Provide the [X, Y] coordinate of the cell's center where the given text is located.  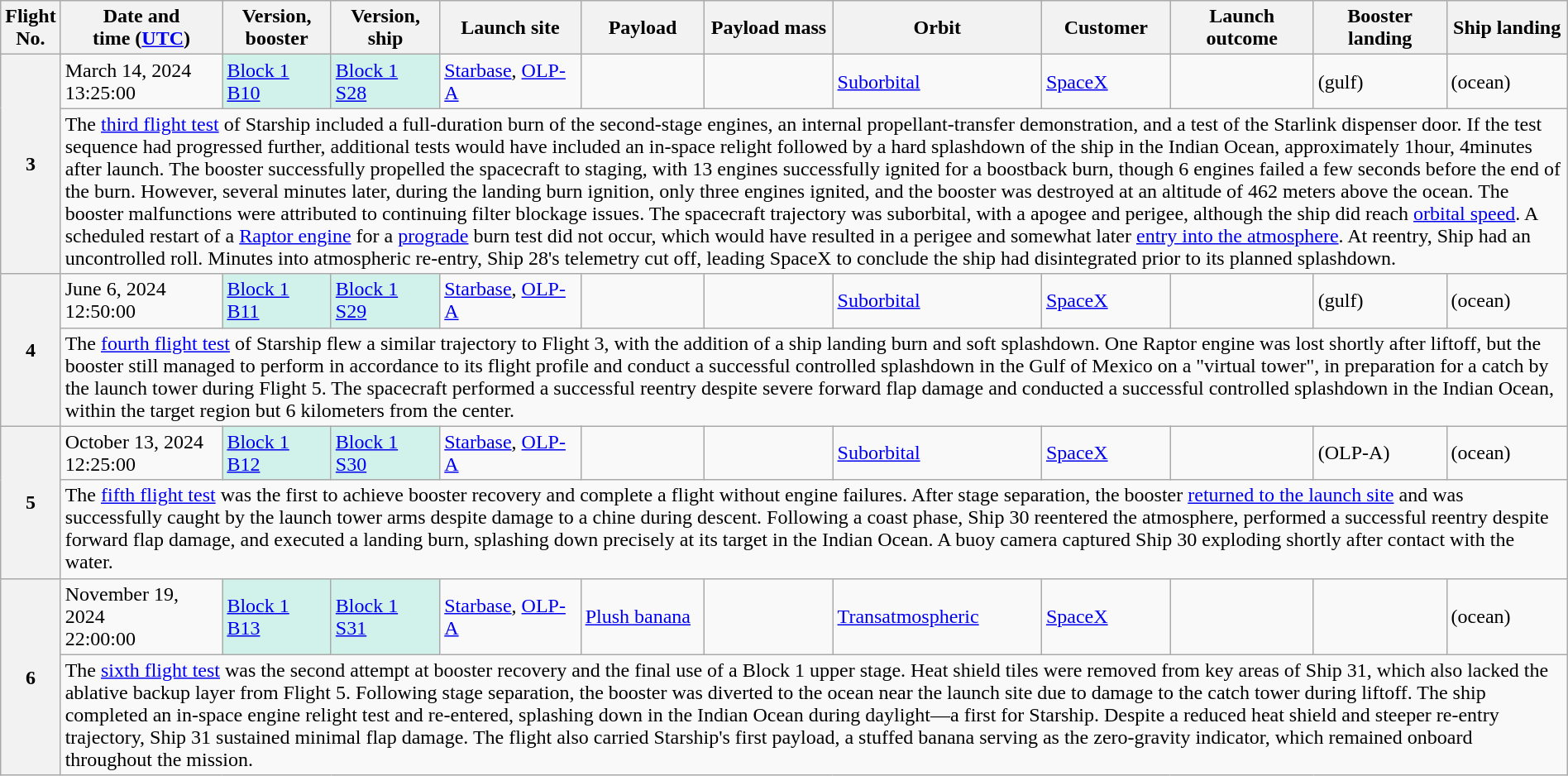
Date andtime (UTC) [141, 28]
Launch site [510, 28]
Block 1B12 [276, 453]
March 14, 202413:25:00 [141, 81]
Version,booster [276, 28]
Block 1B11 [276, 301]
6 [31, 677]
5 [31, 502]
Block 1S29 [385, 301]
Customer [1106, 28]
Booster landing [1379, 28]
4 [31, 350]
Orbit [937, 28]
3 [31, 164]
Payload mass [769, 28]
Version,ship [385, 28]
Block 1S30 [385, 453]
Ship landing [1507, 28]
October 13, 202412:25:00 [141, 453]
Launch outcome [1242, 28]
June 6, 202412:50:00 [141, 301]
Block 1B10 [276, 81]
FlightNo. [31, 28]
Block 1B13 [276, 616]
Block 1S28 [385, 81]
Plush banana [643, 616]
(OLP-A) [1379, 453]
Block 1S31 [385, 616]
November 19, 202422:00:00 [141, 616]
Payload [643, 28]
Transatmospheric [937, 616]
